Find where the given text appears and provide that cell's center as [X, Y] coordinate. 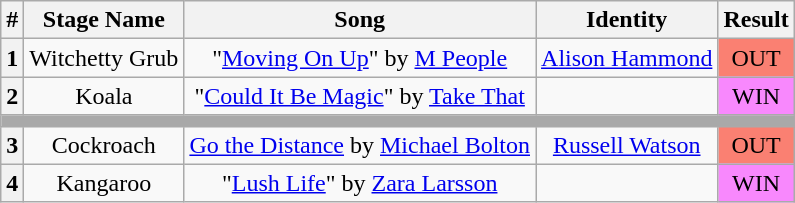
4 [12, 183]
Koala [104, 96]
1 [12, 58]
Go the Distance by Michael Bolton [360, 145]
Witchetty Grub [104, 58]
Alison Hammond [627, 58]
3 [12, 145]
# [12, 20]
Song [360, 20]
Stage Name [104, 20]
Russell Watson [627, 145]
Cockroach [104, 145]
Kangaroo [104, 183]
"Moving On Up" by M People [360, 58]
"Could It Be Magic" by Take That [360, 96]
Identity [627, 20]
"Lush Life" by Zara Larsson [360, 183]
2 [12, 96]
Result [756, 20]
